Extract the (x, y) coordinate from the center of the cell holding the provided text.  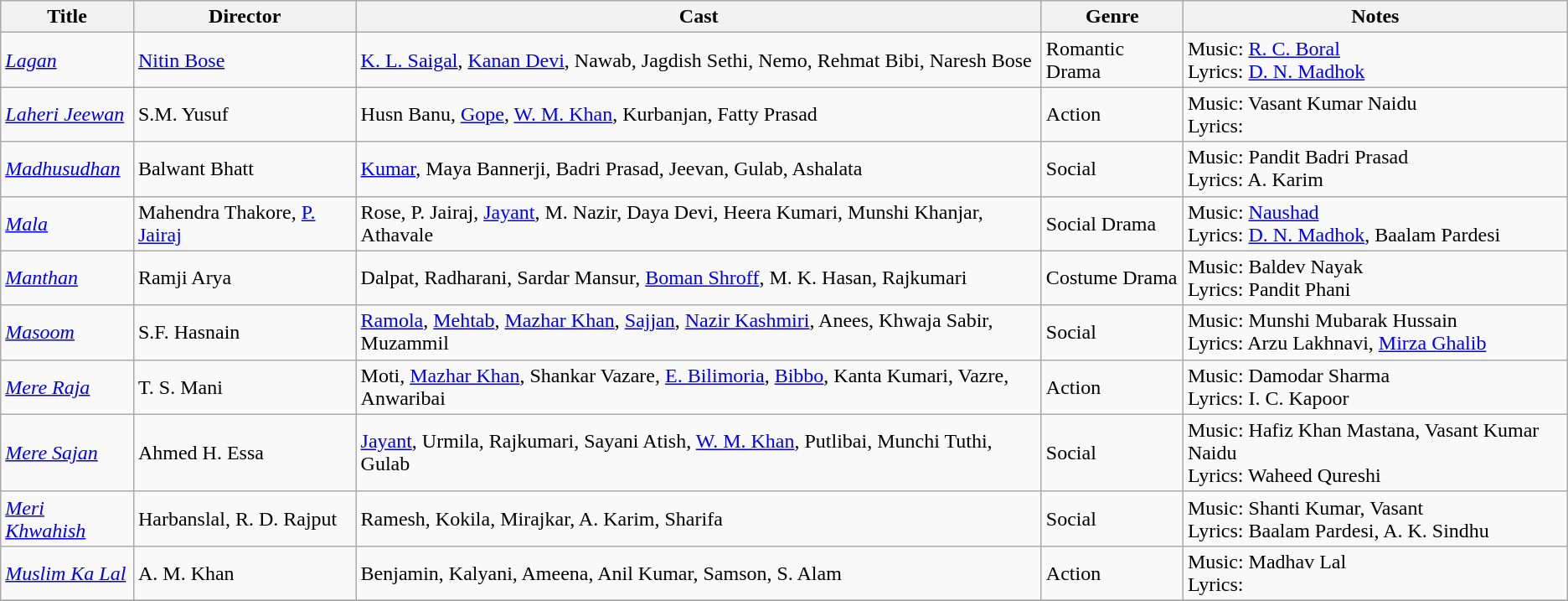
Music: Munshi Mubarak HussainLyrics: Arzu Lakhnavi, Mirza Ghalib (1375, 332)
Ramji Arya (245, 278)
Notes (1375, 17)
A. M. Khan (245, 573)
Manthan (67, 278)
Music: R. C. BoralLyrics: D. N. Madhok (1375, 60)
K. L. Saigal, Kanan Devi, Nawab, Jagdish Sethi, Nemo, Rehmat Bibi, Naresh Bose (699, 60)
Madhusudhan (67, 169)
Music: Baldev NayakLyrics: Pandit Phani (1375, 278)
Romantic Drama (1112, 60)
S.F. Hasnain (245, 332)
Music: Shanti Kumar, VasantLyrics: Baalam Pardesi, A. K. Sindhu (1375, 518)
Masoom (67, 332)
Benjamin, Kalyani, Ameena, Anil Kumar, Samson, S. Alam (699, 573)
T. S. Mani (245, 387)
Balwant Bhatt (245, 169)
Husn Banu, Gope, W. M. Khan, Kurbanjan, Fatty Prasad (699, 114)
Cast (699, 17)
Mere Raja (67, 387)
Mahendra Thakore, P. Jairaj (245, 223)
Director (245, 17)
Mala (67, 223)
Genre (1112, 17)
Dalpat, Radharani, Sardar Mansur, Boman Shroff, M. K. Hasan, Rajkumari (699, 278)
Music: Hafiz Khan Mastana, Vasant Kumar NaiduLyrics: Waheed Qureshi (1375, 453)
Music: NaushadLyrics: D. N. Madhok, Baalam Pardesi (1375, 223)
Kumar, Maya Bannerji, Badri Prasad, Jeevan, Gulab, Ashalata (699, 169)
Moti, Mazhar Khan, Shankar Vazare, E. Bilimoria, Bibbo, Kanta Kumari, Vazre, Anwaribai (699, 387)
Mere Sajan (67, 453)
S.M. Yusuf (245, 114)
Ahmed H. Essa (245, 453)
Costume Drama (1112, 278)
Nitin Bose (245, 60)
Harbanslal, R. D. Rajput (245, 518)
Music: Pandit Badri PrasadLyrics: A. Karim (1375, 169)
Jayant, Urmila, Rajkumari, Sayani Atish, W. M. Khan, Putlibai, Munchi Tuthi, Gulab (699, 453)
Muslim Ka Lal (67, 573)
Laheri Jeewan (67, 114)
Rose, P. Jairaj, Jayant, M. Nazir, Daya Devi, Heera Kumari, Munshi Khanjar, Athavale (699, 223)
Ramola, Mehtab, Mazhar Khan, Sajjan, Nazir Kashmiri, Anees, Khwaja Sabir, Muzammil (699, 332)
Music: Damodar SharmaLyrics: I. C. Kapoor (1375, 387)
Title (67, 17)
Social Drama (1112, 223)
Music: Madhav LalLyrics: (1375, 573)
Music: Vasant Kumar NaiduLyrics: (1375, 114)
Ramesh, Kokila, Mirajkar, A. Karim, Sharifa (699, 518)
Meri Khwahish (67, 518)
Lagan (67, 60)
